Capture the cell that displays the provided text and extract its [x, y] central coordinate. 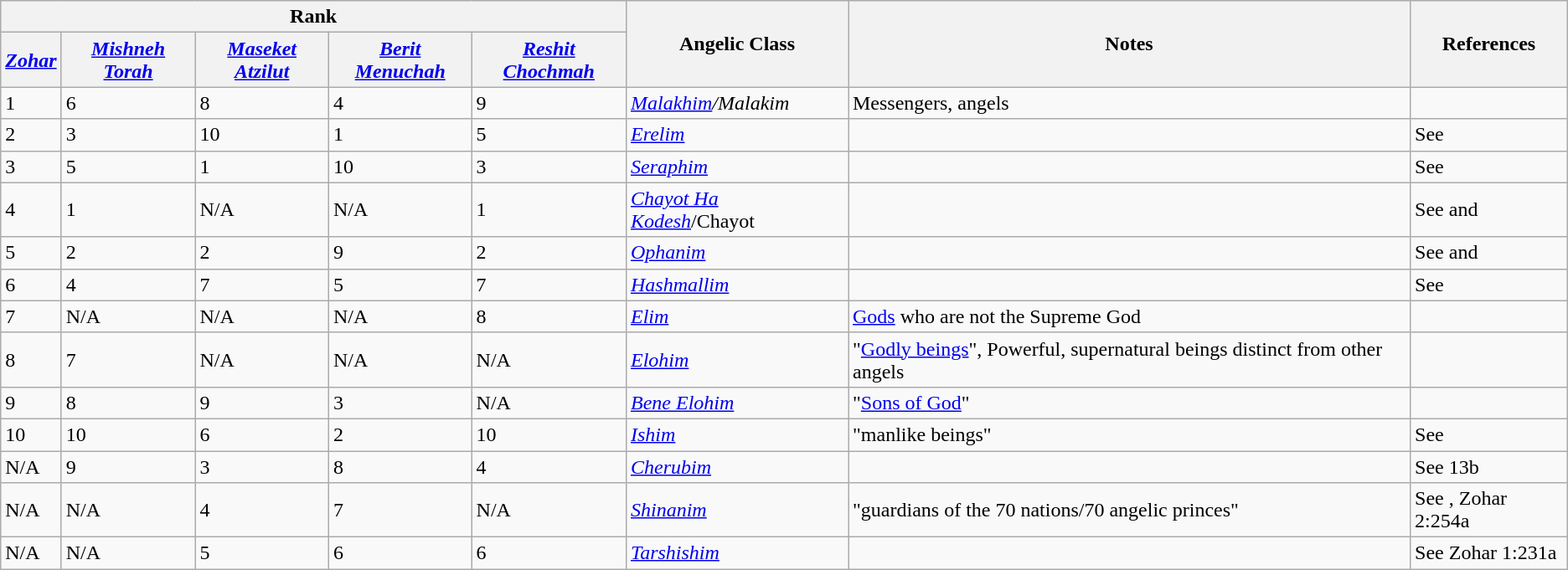
Elim [737, 316]
Maseket Atzilut [261, 60]
Malakhim/Malakim [737, 103]
Elohim [737, 360]
Ishim [737, 434]
Chayot Ha Kodesh/Chayot [737, 209]
Cherubim [737, 466]
"Sons of God" [1129, 403]
"manlike beings" [1129, 434]
Berit Menuchah [400, 60]
Notes [1129, 44]
Seraphim [737, 167]
Gods who are not the Supreme God [1129, 316]
Reshit Chochmah [549, 60]
Bene Elohim [737, 403]
See 13b [1489, 466]
Zohar [31, 60]
Messengers, angels [1129, 103]
See , Zohar 2:254a [1489, 511]
"Godly beings", Powerful, supernatural beings distinct from other angels [1129, 360]
See Zohar 1:231a [1489, 553]
Hashmallim [737, 285]
Shinanim [737, 511]
Erelim [737, 135]
Angelic Class [737, 44]
Rank [313, 17]
"guardians of the 70 nations/70 angelic princes" [1129, 511]
Mishneh Torah [128, 60]
Tarshishim [737, 553]
Ophanim [737, 253]
References [1489, 44]
